Return the [x, y] coordinate for the center point of the cell that contains the specified text.  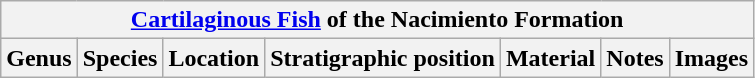
Cartilaginous Fish of the Nacimiento Formation [378, 20]
Species [120, 58]
Notes [635, 58]
Images [711, 58]
Material [550, 58]
Location [214, 58]
Stratigraphic position [383, 58]
Genus [39, 58]
